Pinpoint the cell where the given text exists, returning its (x, y) midpoint coordinate. 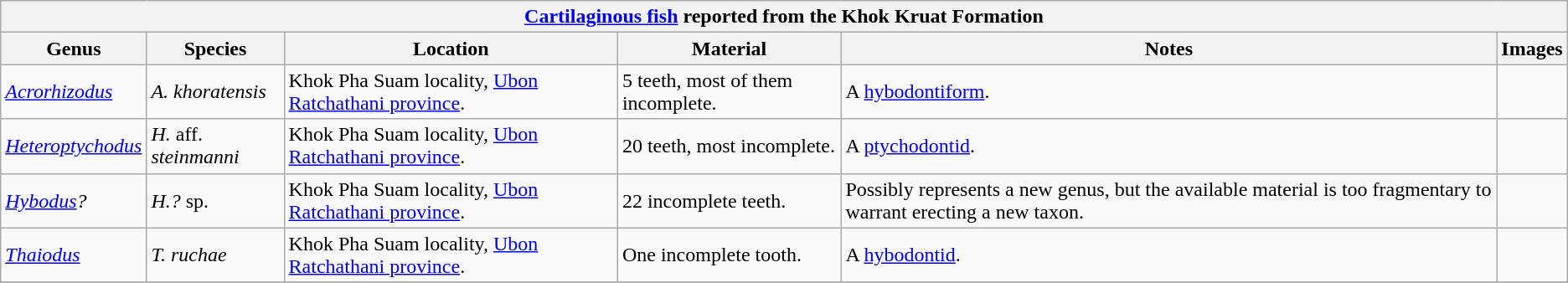
Acrorhizodus (74, 92)
5 teeth, most of them incomplete. (729, 92)
Thaiodus (74, 255)
Location (451, 49)
A ptychodontid. (1169, 146)
A hybodontid. (1169, 255)
A. khoratensis (215, 92)
Images (1532, 49)
Species (215, 49)
Possibly represents a new genus, but the available material is too fragmentary to warrant erecting a new taxon. (1169, 201)
Heteroptychodus (74, 146)
H. aff. steinmanni (215, 146)
Hybodus? (74, 201)
Cartilaginous fish reported from the Khok Kruat Formation (784, 17)
A hybodontiform. (1169, 92)
Material (729, 49)
H.? sp. (215, 201)
22 incomplete teeth. (729, 201)
One incomplete tooth. (729, 255)
T. ruchae (215, 255)
Genus (74, 49)
20 teeth, most incomplete. (729, 146)
Notes (1169, 49)
